Find where the given text appears and provide that cell's center as [x, y] coordinate. 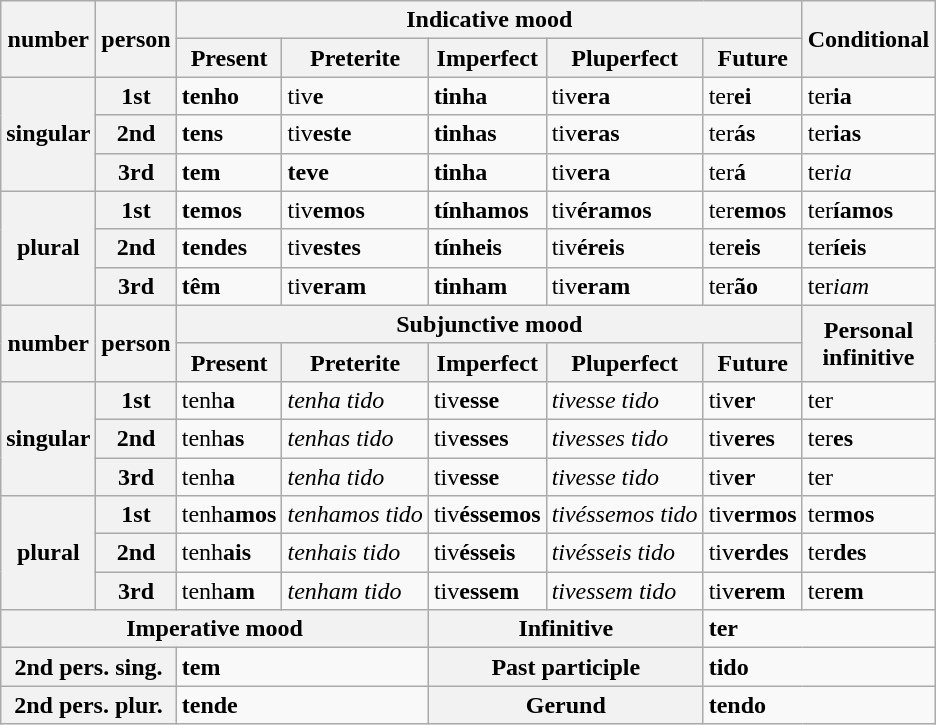
2nd pers. sing. [89, 667]
tivéramos [624, 210]
tivéssemos [487, 515]
tivesses [487, 438]
Infinitive [566, 629]
teriam [868, 286]
tende [302, 705]
tivéssemos tido [624, 515]
terem [868, 591]
tens [229, 134]
teremos [752, 210]
tivéreis [624, 248]
tivermos [752, 515]
tive [355, 96]
tivesses tido [624, 438]
teríeis [868, 248]
tivestes [355, 248]
tinham [487, 286]
tenhamos [229, 515]
termos [868, 515]
tido [818, 667]
terdes [868, 553]
tivésseis [487, 553]
terei [752, 96]
Indicative mood [489, 20]
tendo [818, 705]
tiveras [624, 134]
tínheis [487, 248]
tiverdes [752, 553]
tenho [229, 96]
tenhamos tido [355, 515]
tenhas [229, 438]
Personal infinitive [868, 343]
Conditional [868, 39]
tenhas tido [355, 438]
terás [752, 134]
Gerund [566, 705]
tereis [752, 248]
tiverem [752, 591]
tivésseis tido [624, 553]
tivemos [355, 210]
terão [752, 286]
tenham [229, 591]
Imperative mood [215, 629]
Subjunctive mood [489, 324]
terá [752, 172]
tenhais [229, 553]
tínhamos [487, 210]
temos [229, 210]
tendes [229, 248]
tenhais tido [355, 553]
tiveste [355, 134]
tenham tido [355, 591]
teríamos [868, 210]
tivessem tido [624, 591]
terias [868, 134]
tivessem [487, 591]
2nd pers. plur. [89, 705]
tinhas [487, 134]
têm [229, 286]
teve [355, 172]
Past participle [566, 667]
tiveres [752, 438]
teres [868, 438]
